Search for the cell housing the specified text and yield its [x, y] center coordinate. 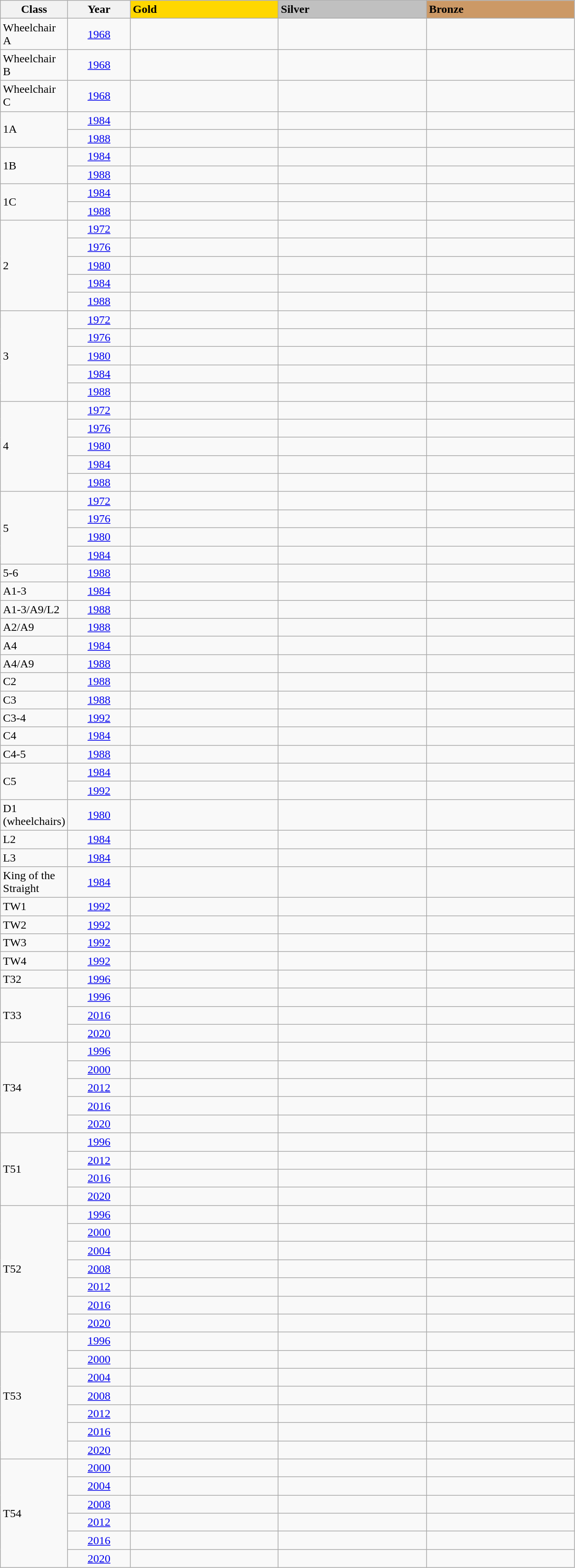
Gold [204, 10]
C2 [34, 682]
TW1 [34, 907]
Wheelchair C [34, 96]
5-6 [34, 573]
Wheelchair B [34, 65]
Bronze [501, 10]
1C [34, 202]
C3-4 [34, 718]
Class [34, 10]
TW3 [34, 943]
Silver [352, 10]
C4 [34, 736]
TW4 [34, 961]
T52 [34, 1269]
A4 [34, 646]
1A [34, 129]
L3 [34, 858]
A2/A9 [34, 627]
T53 [34, 1395]
5 [34, 528]
King of the Straight [34, 882]
4 [34, 446]
T54 [34, 1513]
3 [34, 356]
T51 [34, 1169]
1B [34, 166]
TW2 [34, 925]
Year [99, 10]
L2 [34, 839]
T34 [34, 1088]
Wheelchair A [34, 34]
A1-3 [34, 591]
C4-5 [34, 754]
T33 [34, 1015]
T32 [34, 979]
C3 [34, 700]
2 [34, 265]
C5 [34, 781]
D1 (wheelchairs) [34, 814]
A1-3/A9/L2 [34, 609]
A4/A9 [34, 664]
